Capture the cell that displays the provided text and extract its [X, Y] central coordinate. 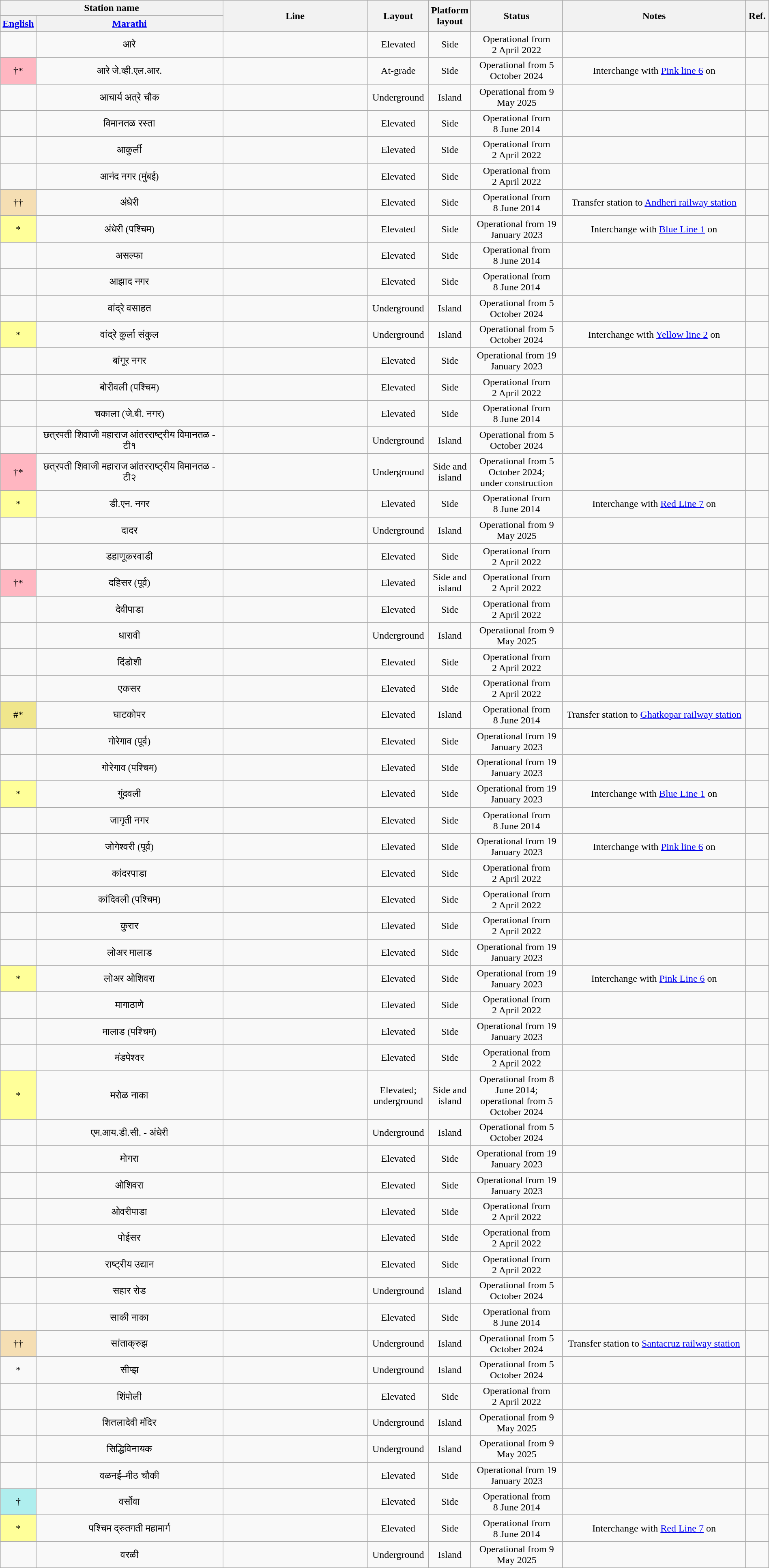
वांद्रे वसाहत [129, 308]
वर्सोवा [129, 1502]
जागृती नगर [129, 821]
Operational from 5 October 2024;under construction [517, 472]
पश्चिम द्रुतगती महामार्ग [129, 1528]
असल्फा [129, 255]
अंधेरी [129, 203]
Interchange with Pink Line 6 on [654, 979]
#* [18, 714]
एम.आय.डी.सी. - अंधेरी [129, 1132]
Layout [398, 16]
अंधेरी (पश्चिम) [129, 229]
Ref. [757, 16]
Line [295, 16]
चकाला (जे.बी. नगर) [129, 414]
पोईसर [129, 1238]
मंडपेश्वर [129, 1057]
मोगरा [129, 1159]
दहिसर (पूर्व) [129, 583]
आनंद नगर (मुंबई) [129, 176]
गोरेगाव (पूर्व) [129, 741]
सहार रोड [129, 1291]
घाटकोपर [129, 714]
लोअर ओशिवरा [129, 979]
वांद्रे कुर्ला संकुल [129, 335]
Platform layout [449, 16]
डी.एन. नगर [129, 504]
विमानतळ रस्ता [129, 123]
आरे [129, 45]
† [18, 1502]
Status [517, 16]
बोरीवली (पश्चिम) [129, 388]
ओशिवरा [129, 1185]
डहाणूकरवाडी [129, 556]
लोअर मालाड [129, 952]
Interchange with Yellow line 2 on [654, 335]
गोरेगाव (पश्चिम) [129, 768]
आकुर्ली [129, 150]
मरोळ नाका [129, 1095]
छत्रपती शिवाजी महाराज आंतरराष्ट्रीय विमानतळ - टी२ [129, 472]
मागाठाणे [129, 1005]
Operational from 8 June 2014; operational from 5 October 2024 [517, 1095]
आचार्य अत्रे चौक [129, 97]
मालाड (पश्चिम) [129, 1032]
आझाद नगर [129, 281]
कांदरपाडा [129, 873]
सीप्झ [129, 1370]
Transfer station to Andheri railway station [654, 203]
Elevated; underground [398, 1095]
दादर [129, 530]
एकसर [129, 689]
देवीपाडा [129, 609]
गुंदवली [129, 794]
शिंपोली [129, 1396]
Transfer station to Ghatkopar railway station [654, 714]
English [18, 24]
साकी नाका [129, 1317]
सांताक्रुझ [129, 1344]
कुरार [129, 926]
सिद्धिविनायक [129, 1449]
राष्ट्रीय उद्यान [129, 1264]
Transfer station to Santacruz railway station [654, 1344]
शितलादेवी मंदिर [129, 1422]
Notes [654, 16]
धारावी [129, 636]
ओवरीपाडा [129, 1212]
Marathi [129, 24]
वरळी [129, 1555]
जोगेश्वरी (पूर्व) [129, 847]
Station name [112, 8]
बांगूर नगर [129, 361]
छत्रपती शिवाजी महाराज आंतरराष्ट्रीय विमानतळ - टी१ [129, 440]
आरे जे.व्ही.एल.आर. [129, 71]
कांदिवली (पश्चिम) [129, 899]
वळनई–मीठ चौकी [129, 1475]
दिंडोशी [129, 662]
At-grade [398, 71]
